Identify which cell holds the provided text, then report its [x, y] central coordinate. 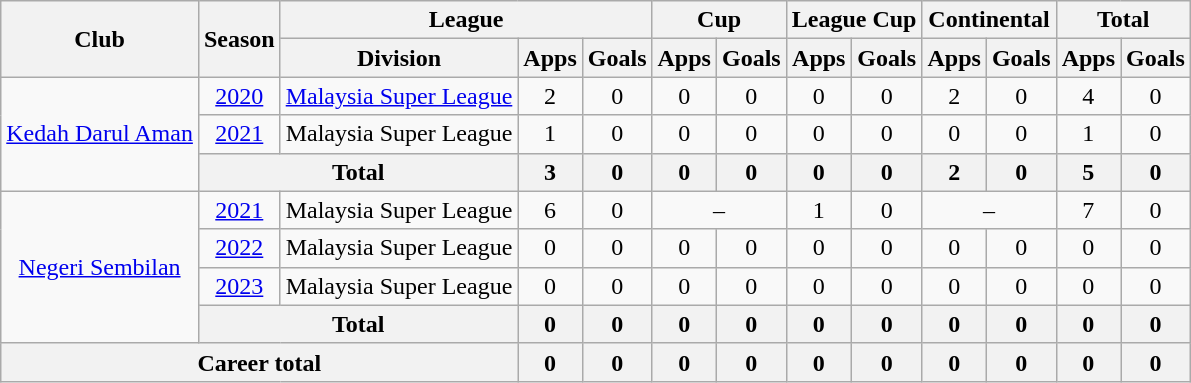
Continental [989, 20]
Negeri Sembilan [100, 267]
4 [1088, 96]
Season [239, 39]
Cup [719, 20]
Kedah Darul Aman [100, 134]
2020 [239, 96]
Club [100, 39]
3 [550, 172]
2022 [239, 248]
2023 [239, 286]
Career total [260, 362]
League Cup [854, 20]
League [466, 20]
7 [1088, 210]
6 [550, 210]
5 [1088, 172]
Division [399, 58]
